From the cell containing the given text, extract its center point as (X, Y) coordinate. 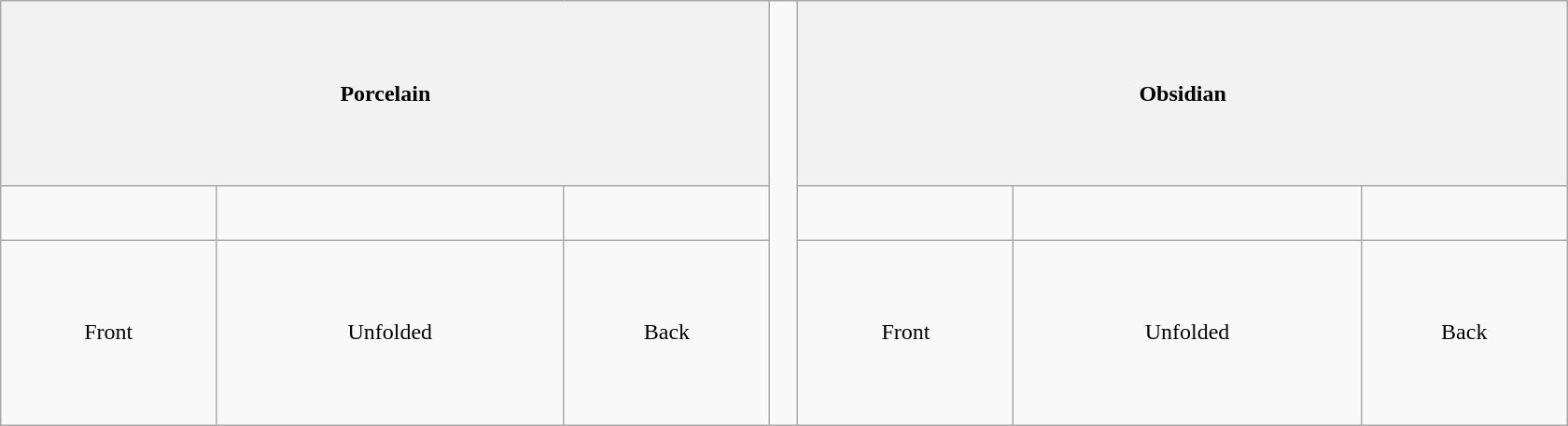
Porcelain (385, 93)
Obsidian (1183, 93)
